Locate the cell with the specified text and output its [X, Y] center coordinate. 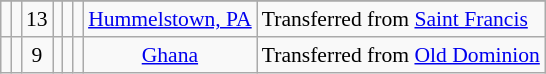
Transferred from Old Dominion [401, 55]
Ghana [170, 55]
Hummelstown, PA [170, 19]
Transferred from Saint Francis [401, 19]
13 [37, 19]
9 [37, 55]
